Extract the (x, y) coordinate from the center of the cell holding the provided text.  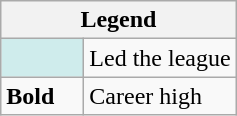
Led the league (160, 58)
Bold (42, 96)
Career high (160, 96)
Legend (118, 20)
